Return [x, y] of the center of cell containing provided text 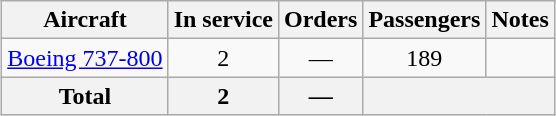
Passengers [424, 20]
In service [223, 20]
Boeing 737-800 [85, 58]
Aircraft [85, 20]
Notes [520, 20]
Total [85, 96]
Orders [320, 20]
189 [424, 58]
